Return the [X, Y] coordinate for the center point of the cell that contains the specified text.  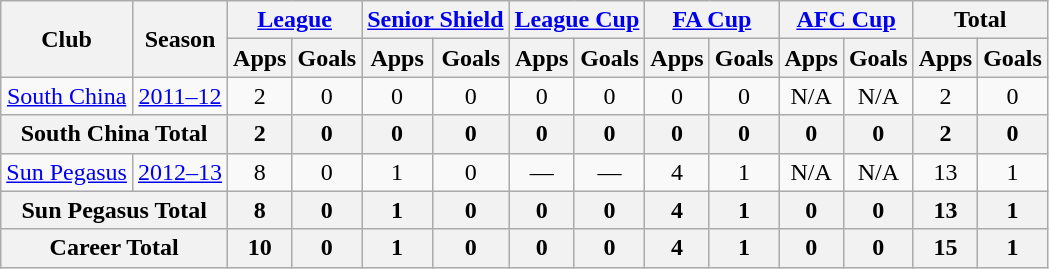
South China Total [114, 134]
Season [180, 39]
Total [980, 20]
15 [945, 248]
Senior Shield [436, 20]
League Cup [577, 20]
Career Total [114, 248]
Club [67, 39]
AFC Cup [846, 20]
2012–13 [180, 172]
Sun Pegasus [67, 172]
League [295, 20]
10 [260, 248]
South China [67, 96]
Sun Pegasus Total [114, 210]
2011–12 [180, 96]
FA Cup [712, 20]
